Detect which cell encompasses the target text, then output its (x, y) center coordinate. 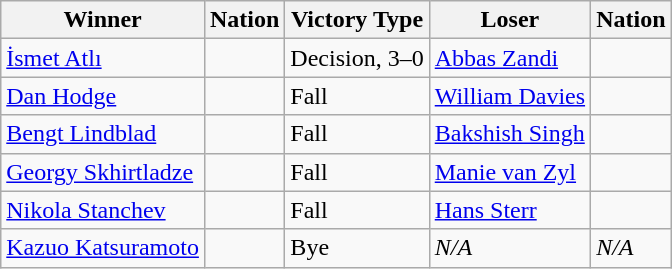
Bakshish Singh (510, 134)
Bye (357, 248)
Kazuo Katsuramoto (103, 248)
Decision, 3–0 (357, 58)
Manie van Zyl (510, 172)
Nikola Stanchev (103, 210)
Winner (103, 20)
Bengt Lindblad (103, 134)
Georgy Skhirtladze (103, 172)
Dan Hodge (103, 96)
William Davies (510, 96)
Abbas Zandi (510, 58)
Hans Sterr (510, 210)
Loser (510, 20)
Victory Type (357, 20)
İsmet Atlı (103, 58)
